Provide the (X, Y) coordinate of the cell's center where the given text is located.  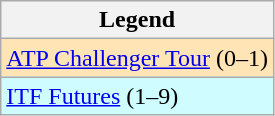
Legend (138, 20)
ITF Futures (1–9) (138, 96)
ATP Challenger Tour (0–1) (138, 58)
